Scan for the cell matching the given text and deliver its [X, Y] coordinate at center. 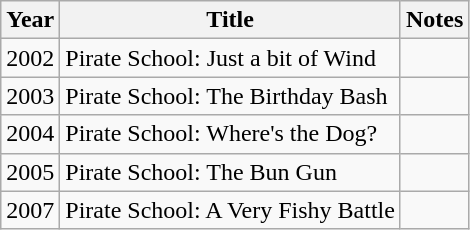
Notes [434, 20]
Pirate School: A Very Fishy Battle [230, 210]
2007 [30, 210]
Pirate School: The Birthday Bash [230, 96]
Title [230, 20]
Pirate School: Just a bit of Wind [230, 58]
Year [30, 20]
2002 [30, 58]
Pirate School: Where's the Dog? [230, 134]
2003 [30, 96]
2004 [30, 134]
2005 [30, 172]
Pirate School: The Bun Gun [230, 172]
